Output the [x, y] coordinate of the center of the cell containing the given text.  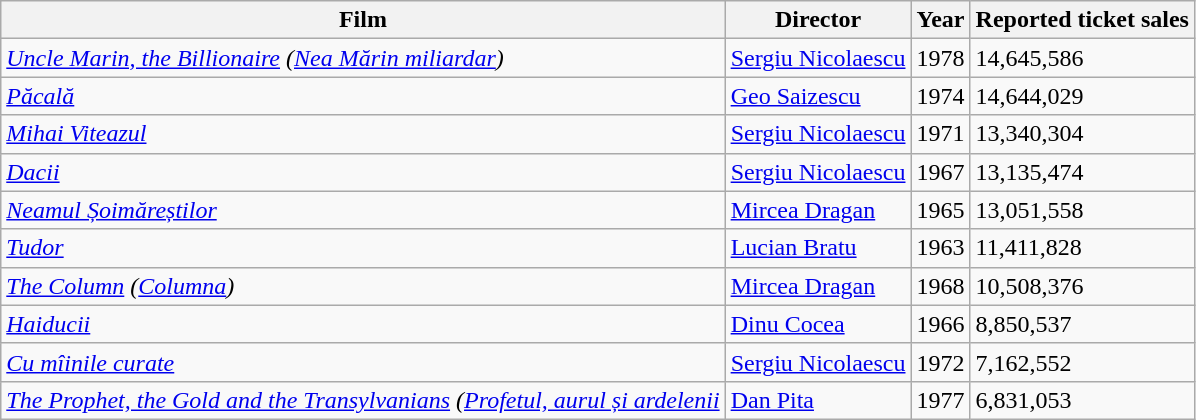
Cu mîinile curate [363, 362]
Reported ticket sales [1082, 20]
1978 [940, 58]
1965 [940, 210]
10,508,376 [1082, 286]
1977 [940, 400]
Film [363, 20]
1966 [940, 324]
Neamul Șoimăreștilor [363, 210]
Mihai Viteazul [363, 134]
1972 [940, 362]
13,051,558 [1082, 210]
13,135,474 [1082, 172]
13,340,304 [1082, 134]
1974 [940, 96]
14,644,029 [1082, 96]
Year [940, 20]
Dan Pita [818, 400]
The Column (Columna) [363, 286]
1968 [940, 286]
Păcală [363, 96]
Dinu Cocea [818, 324]
Tudor [363, 248]
14,645,586 [1082, 58]
1967 [940, 172]
Director [818, 20]
7,162,552 [1082, 362]
8,850,537 [1082, 324]
Haiducii [363, 324]
11,411,828 [1082, 248]
1971 [940, 134]
Geo Saizescu [818, 96]
6,831,053 [1082, 400]
1963 [940, 248]
Dacii [363, 172]
The Prophet, the Gold and the Transylvanians (Profetul, aurul și ardelenii [363, 400]
Uncle Marin, the Billionaire (Nea Mărin miliardar) [363, 58]
Lucian Bratu [818, 248]
